For the text-containing cell, return its midpoint in [X, Y] coordinate format. 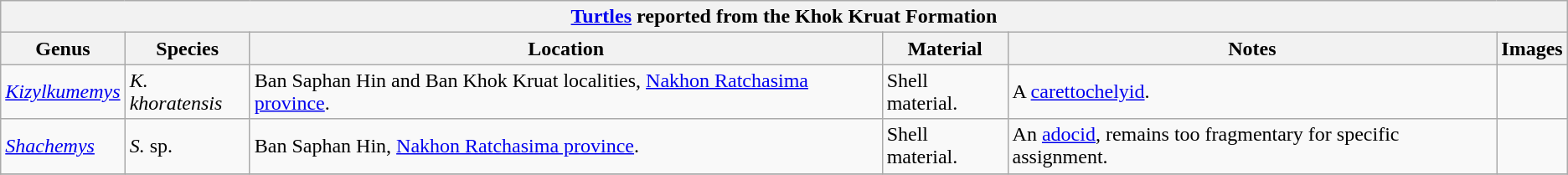
Shachemys [63, 146]
Notes [1252, 49]
Genus [63, 49]
A carettochelyid. [1252, 92]
Material [945, 49]
Images [1532, 49]
An adocid, remains too fragmentary for specific assignment. [1252, 146]
S. sp. [188, 146]
Species [188, 49]
Ban Saphan Hin, Nakhon Ratchasima province. [566, 146]
Ban Saphan Hin and Ban Khok Kruat localities, Nakhon Ratchasima province. [566, 92]
Kizylkumemys [63, 92]
Turtles reported from the Khok Kruat Formation [784, 17]
K. khoratensis [188, 92]
Location [566, 49]
